Extract the [x, y] coordinate from the center of the cell holding the provided text.  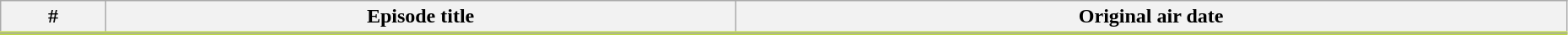
Episode title [420, 17]
# [53, 17]
Original air date [1150, 17]
